Identify which cell holds the provided text, then report its (X, Y) central coordinate. 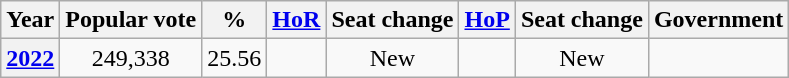
25.56 (234, 58)
HoP (487, 20)
% (234, 20)
Government (718, 20)
Popular vote (131, 20)
Year (30, 20)
2022 (30, 58)
249,338 (131, 58)
HoR (296, 20)
